From the cell containing the given text, extract its center point as [x, y] coordinate. 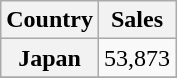
53,873 [136, 58]
Country [50, 20]
Sales [136, 20]
Japan [50, 58]
